Return (X, Y) of the center of cell containing provided text 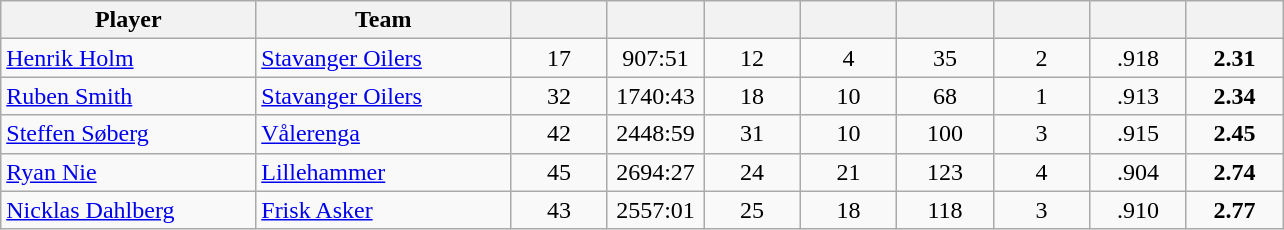
68 (945, 96)
2448:59 (655, 134)
Henrik Holm (128, 58)
Ryan Nie (128, 172)
42 (559, 134)
45 (559, 172)
Ruben Smith (128, 96)
Player (128, 20)
100 (945, 134)
2.34 (1234, 96)
Vålerenga (384, 134)
2.31 (1234, 58)
Nicklas Dahlberg (128, 210)
24 (752, 172)
.910 (1138, 210)
Team (384, 20)
2.45 (1234, 134)
35 (945, 58)
Lillehammer (384, 172)
2557:01 (655, 210)
12 (752, 58)
43 (559, 210)
1 (1041, 96)
118 (945, 210)
21 (848, 172)
123 (945, 172)
1740:43 (655, 96)
2.74 (1234, 172)
.915 (1138, 134)
31 (752, 134)
2694:27 (655, 172)
2 (1041, 58)
32 (559, 96)
17 (559, 58)
25 (752, 210)
2.77 (1234, 210)
.918 (1138, 58)
.913 (1138, 96)
Steffen Søberg (128, 134)
907:51 (655, 58)
.904 (1138, 172)
Frisk Asker (384, 210)
